Return (x, y) of the center of cell containing provided text 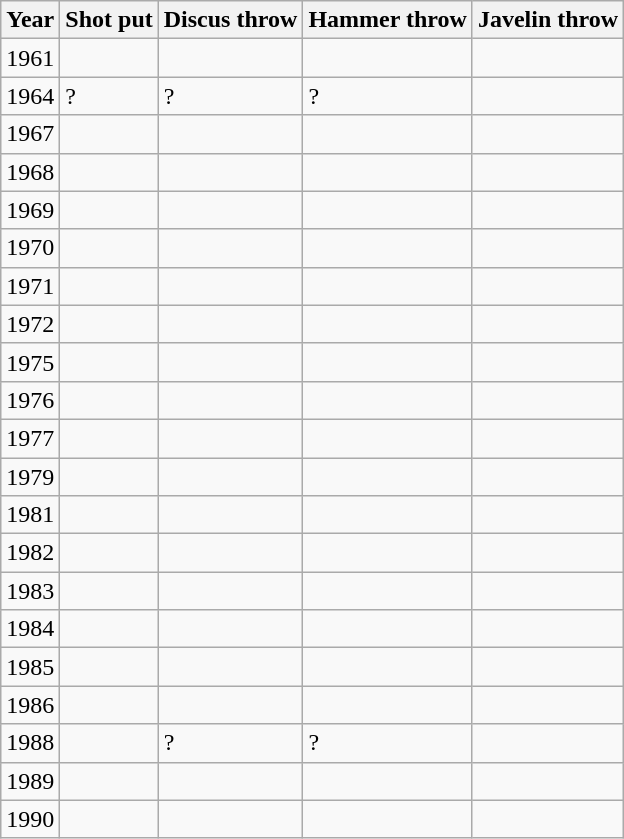
Javelin throw (548, 20)
1961 (30, 58)
1975 (30, 362)
1967 (30, 134)
Discus throw (230, 20)
1990 (30, 819)
1984 (30, 629)
1964 (30, 96)
1988 (30, 743)
Hammer throw (388, 20)
1976 (30, 400)
1981 (30, 515)
1977 (30, 438)
1986 (30, 705)
1969 (30, 210)
Shot put (109, 20)
1968 (30, 172)
1982 (30, 553)
1972 (30, 324)
1985 (30, 667)
Year (30, 20)
1979 (30, 477)
1989 (30, 781)
1970 (30, 248)
1983 (30, 591)
1971 (30, 286)
